For the text-containing cell, return its midpoint in [x, y] coordinate format. 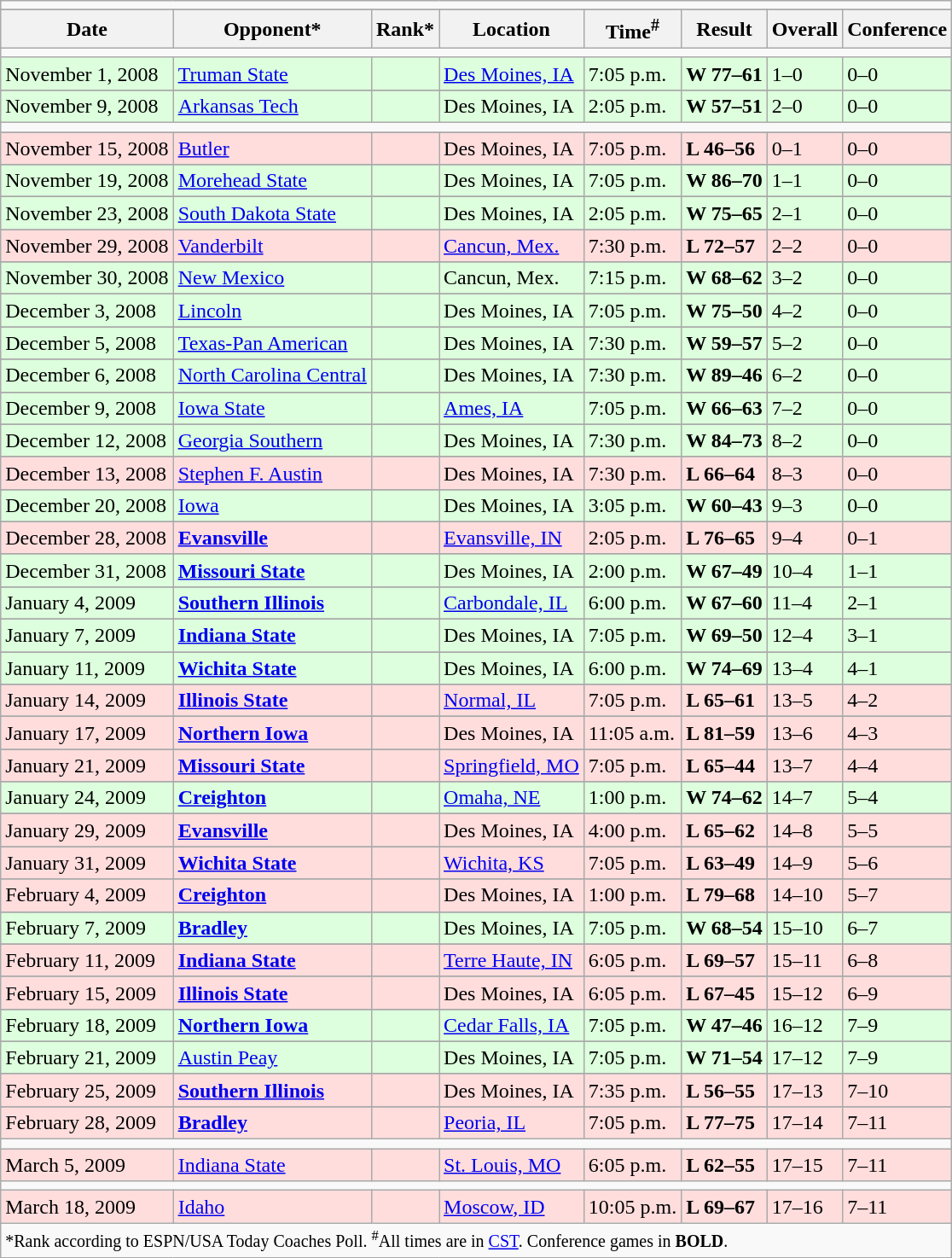
15–11 [804, 960]
November 29, 2008 [87, 246]
L 67–45 [725, 993]
17–14 [804, 1122]
Time# [632, 29]
5–5 [897, 830]
14–10 [804, 895]
2–0 [804, 106]
L 66–64 [725, 473]
10:05 p.m. [632, 1207]
5–6 [897, 863]
7–10 [897, 1090]
L 62–55 [725, 1165]
L 69–67 [725, 1207]
W 74–69 [725, 668]
November 1, 2008 [87, 73]
5–4 [897, 798]
L 72–57 [725, 246]
South Dakota State [272, 213]
7:15 p.m. [632, 278]
February 7, 2009 [87, 928]
Georgia Southern [272, 440]
4–4 [897, 766]
13–6 [804, 733]
L 77–75 [725, 1122]
Austin Peay [272, 1057]
January 17, 2009 [87, 733]
16–12 [804, 1025]
12–4 [804, 636]
Carbondale, IL [512, 603]
11–4 [804, 603]
W 86–70 [725, 181]
W 66–63 [725, 408]
L 46–56 [725, 149]
Location [512, 29]
Wichita, KS [512, 863]
Conference [897, 29]
December 3, 2008 [87, 311]
7–2 [804, 408]
W 75–65 [725, 213]
November 15, 2008 [87, 149]
November 19, 2008 [87, 181]
W 67–60 [725, 603]
December 5, 2008 [87, 343]
Truman State [272, 73]
Terre Haute, IN [512, 960]
7:35 p.m. [632, 1090]
6–7 [897, 928]
Ames, IA [512, 408]
December 13, 2008 [87, 473]
15–12 [804, 993]
Peoria, IL [512, 1122]
Omaha, NE [512, 798]
Arkansas Tech [272, 106]
Moscow, ID [512, 1207]
4–1 [897, 668]
3–1 [897, 636]
January 4, 2009 [87, 603]
Stephen F. Austin [272, 473]
6–2 [804, 376]
December 9, 2008 [87, 408]
New Mexico [272, 278]
December 12, 2008 [87, 440]
Iowa [272, 505]
W 74–62 [725, 798]
14–9 [804, 863]
W 59–57 [725, 343]
January 7, 2009 [87, 636]
Overall [804, 29]
2:00 p.m. [632, 570]
Cedar Falls, IA [512, 1025]
January 21, 2009 [87, 766]
December 6, 2008 [87, 376]
14–7 [804, 798]
L 81–59 [725, 733]
St. Louis, MO [512, 1165]
5–7 [897, 895]
L 63–49 [725, 863]
W 77–61 [725, 73]
February 21, 2009 [87, 1057]
W 67–49 [725, 570]
Lincoln [272, 311]
November 23, 2008 [87, 213]
L 65–62 [725, 830]
December 31, 2008 [87, 570]
8–3 [804, 473]
W 69–50 [725, 636]
W 60–43 [725, 505]
January 14, 2009 [87, 701]
L 79–68 [725, 895]
L 65–61 [725, 701]
2–2 [804, 246]
W 68–62 [725, 278]
W 71–54 [725, 1057]
W 47–46 [725, 1025]
January 29, 2009 [87, 830]
Morehead State [272, 181]
9–3 [804, 505]
3:05 p.m. [632, 505]
Texas-Pan American [272, 343]
17–13 [804, 1090]
11:05 a.m. [632, 733]
February 28, 2009 [87, 1122]
L 56–55 [725, 1090]
3–2 [804, 278]
March 18, 2009 [87, 1207]
February 15, 2009 [87, 993]
W 75–50 [725, 311]
L 65–44 [725, 766]
December 20, 2008 [87, 505]
4:00 p.m. [632, 830]
Vanderbilt [272, 246]
10–4 [804, 570]
6–8 [897, 960]
Date [87, 29]
Result [725, 29]
February 4, 2009 [87, 895]
Butler [272, 149]
North Carolina Central [272, 376]
January 31, 2009 [87, 863]
Normal, IL [512, 701]
13–5 [804, 701]
January 11, 2009 [87, 668]
8–2 [804, 440]
6–9 [897, 993]
*Rank according to ESPN/USA Today Coaches Poll. #All times are in CST. Conference games in BOLD. [476, 1240]
13–4 [804, 668]
January 24, 2009 [87, 798]
Idaho [272, 1207]
15–10 [804, 928]
November 30, 2008 [87, 278]
13–7 [804, 766]
December 28, 2008 [87, 538]
W 68–54 [725, 928]
W 89–46 [725, 376]
14–8 [804, 830]
L 69–57 [725, 960]
17–15 [804, 1165]
W 84–73 [725, 440]
February 25, 2009 [87, 1090]
17–12 [804, 1057]
Rank* [404, 29]
Evansville, IN [512, 538]
Opponent* [272, 29]
February 11, 2009 [87, 960]
February 18, 2009 [87, 1025]
9–4 [804, 538]
March 5, 2009 [87, 1165]
L 76–65 [725, 538]
November 9, 2008 [87, 106]
Springfield, MO [512, 766]
1–0 [804, 73]
Iowa State [272, 408]
5–2 [804, 343]
W 57–51 [725, 106]
4–3 [897, 733]
17–16 [804, 1207]
